Find where the given text appears and provide that cell's center as (X, Y) coordinate. 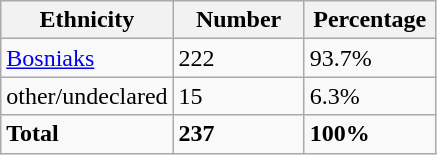
Percentage (370, 20)
15 (238, 96)
237 (238, 134)
Number (238, 20)
Bosniaks (87, 58)
Ethnicity (87, 20)
93.7% (370, 58)
6.3% (370, 96)
Total (87, 134)
100% (370, 134)
other/undeclared (87, 96)
222 (238, 58)
